Extract the [x, y] coordinate from the center of the cell holding the provided text.  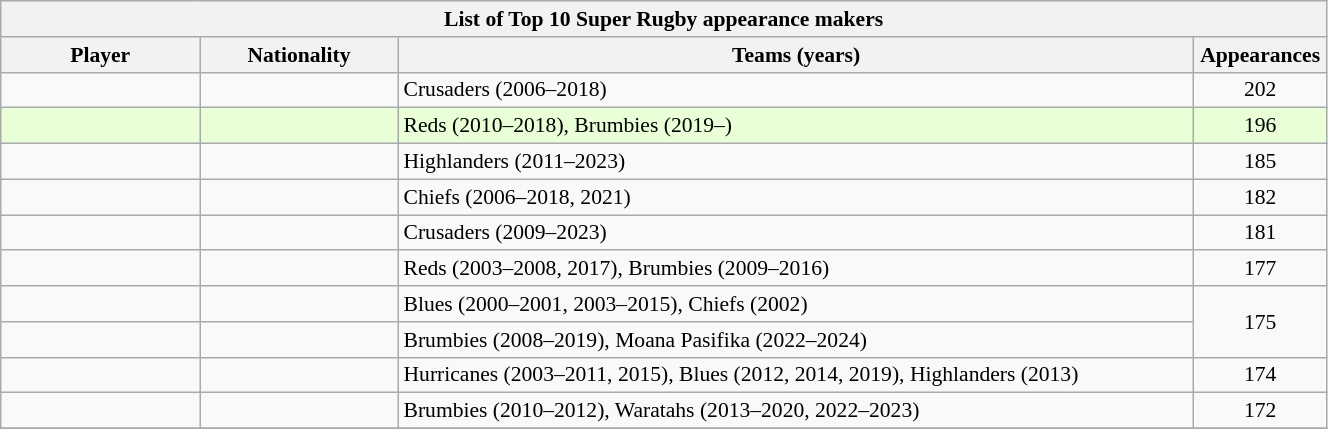
172 [1260, 411]
Crusaders (2009–2023) [796, 233]
182 [1260, 197]
175 [1260, 322]
174 [1260, 375]
Chiefs (2006–2018, 2021) [796, 197]
Player [100, 55]
Blues (2000–2001, 2003–2015), Chiefs (2002) [796, 304]
List of Top 10 Super Rugby appearance makers [664, 19]
202 [1260, 90]
177 [1260, 269]
Highlanders (2011–2023) [796, 162]
Crusaders (2006–2018) [796, 90]
Brumbies (2008–2019), Moana Pasifika (2022–2024) [796, 340]
Hurricanes (2003–2011, 2015), Blues (2012, 2014, 2019), Highlanders (2013) [796, 375]
Appearances [1260, 55]
Teams (years) [796, 55]
Reds (2003–2008, 2017), Brumbies (2009–2016) [796, 269]
Brumbies (2010–2012), Waratahs (2013–2020, 2022–2023) [796, 411]
181 [1260, 233]
196 [1260, 126]
Reds (2010–2018), Brumbies (2019–) [796, 126]
Nationality [300, 55]
185 [1260, 162]
